For the text-containing cell, return its midpoint in (X, Y) coordinate format. 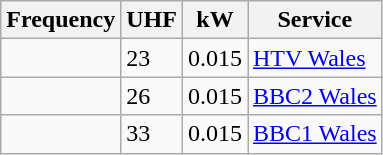
BBC2 Wales (316, 96)
33 (152, 134)
UHF (152, 20)
Frequency (61, 20)
HTV Wales (316, 58)
23 (152, 58)
26 (152, 96)
Service (316, 20)
kW (214, 20)
BBC1 Wales (316, 134)
